Pinpoint the cell where the given text exists, returning its [X, Y] midpoint coordinate. 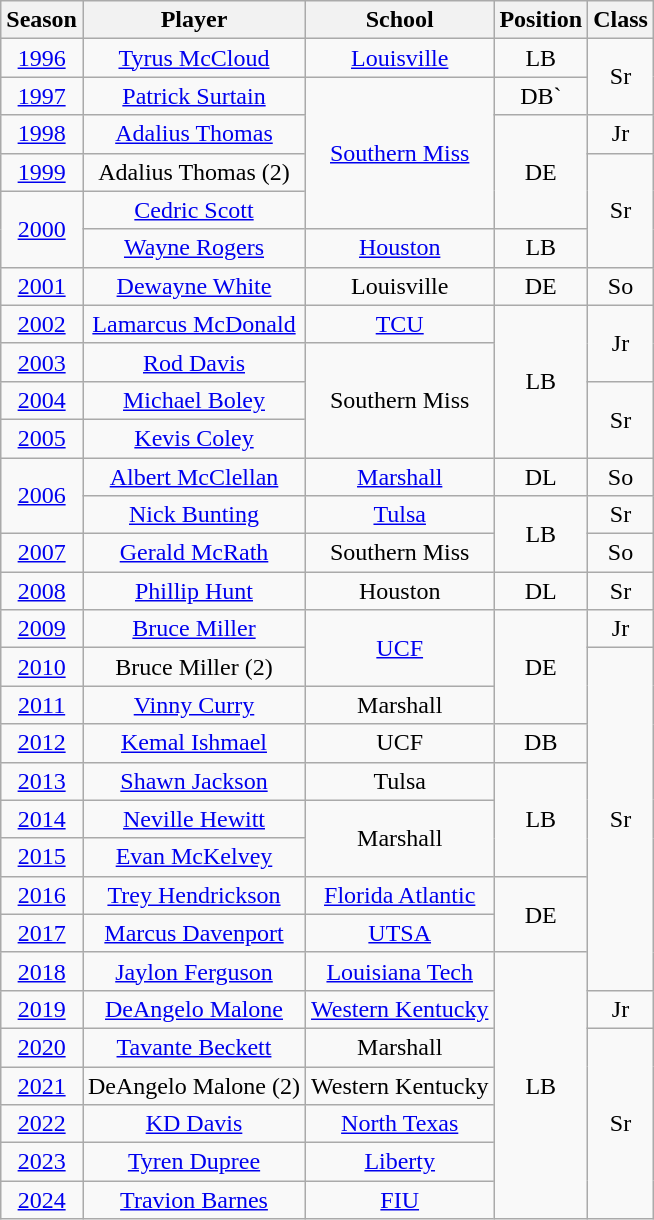
Season [42, 20]
Class [621, 20]
1998 [42, 134]
2011 [42, 705]
2004 [42, 400]
DB` [541, 96]
Michael Boley [194, 400]
2018 [42, 971]
DB [541, 743]
Gerald McRath [194, 553]
Rod Davis [194, 362]
Bruce Miller [194, 629]
2001 [42, 286]
2012 [42, 743]
2006 [42, 496]
2009 [42, 629]
UTSA [400, 933]
Kemal Ishmael [194, 743]
Tyrus McCloud [194, 58]
Liberty [400, 1162]
Shawn Jackson [194, 781]
DeAngelo Malone [194, 1009]
Cedric Scott [194, 210]
North Texas [400, 1124]
2007 [42, 553]
1996 [42, 58]
Tavante Beckett [194, 1047]
2015 [42, 857]
Albert McClellan [194, 477]
2023 [42, 1162]
Patrick Surtain [194, 96]
Trey Hendrickson [194, 895]
Louisiana Tech [400, 971]
2014 [42, 819]
2019 [42, 1009]
1997 [42, 96]
Nick Bunting [194, 515]
Phillip Hunt [194, 591]
DeAngelo Malone (2) [194, 1085]
Adalius Thomas (2) [194, 172]
Marcus Davenport [194, 933]
Jaylon Ferguson [194, 971]
2003 [42, 362]
Vinny Curry [194, 705]
2013 [42, 781]
Position [541, 20]
Kevis Coley [194, 438]
Adalius Thomas [194, 134]
FIU [400, 1200]
School [400, 20]
2002 [42, 324]
Bruce Miller (2) [194, 667]
1999 [42, 172]
2024 [42, 1200]
Lamarcus McDonald [194, 324]
2000 [42, 229]
TCU [400, 324]
2010 [42, 667]
Travion Barnes [194, 1200]
KD Davis [194, 1124]
2020 [42, 1047]
Evan McKelvey [194, 857]
2016 [42, 895]
2017 [42, 933]
Neville Hewitt [194, 819]
Tyren Dupree [194, 1162]
Dewayne White [194, 286]
Wayne Rogers [194, 248]
2005 [42, 438]
2022 [42, 1124]
Florida Atlantic [400, 895]
Player [194, 20]
2008 [42, 591]
2021 [42, 1085]
